Locate the cell with the specified text and output its [x, y] center coordinate. 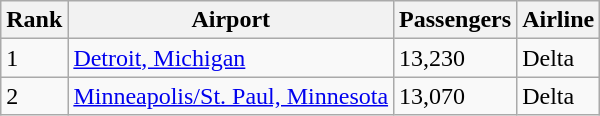
Detroit, Michigan [231, 58]
Airport [231, 20]
Passengers [456, 20]
Airline [558, 20]
Rank [34, 20]
Minneapolis/St. Paul, Minnesota [231, 96]
2 [34, 96]
13,230 [456, 58]
13,070 [456, 96]
1 [34, 58]
